From the cell containing the given text, extract its center point as (X, Y) coordinate. 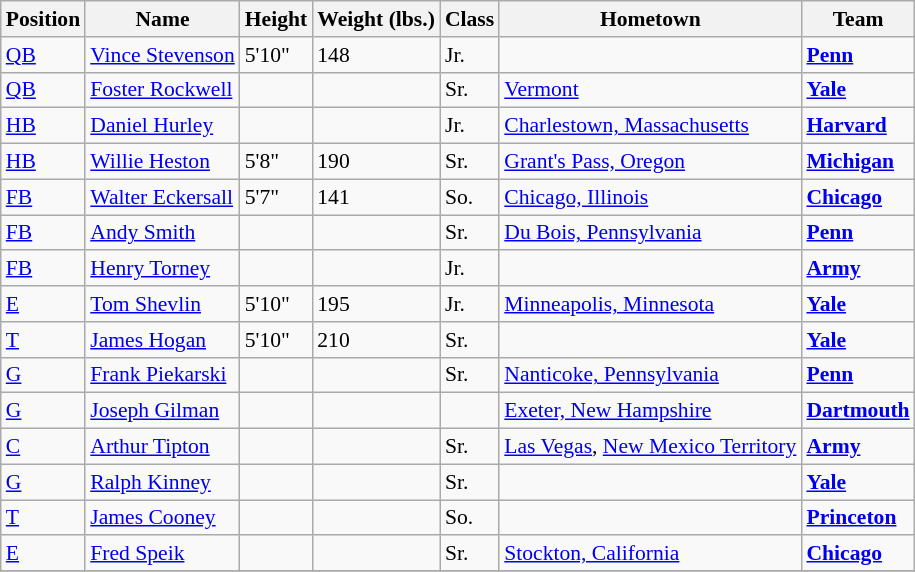
Exeter, New Hampshire (650, 411)
Team (858, 19)
Hometown (650, 19)
Height (276, 19)
Daniel Hurley (162, 126)
Harvard (858, 126)
195 (376, 304)
Andy Smith (162, 233)
Vermont (650, 90)
Position (43, 19)
Weight (lbs.) (376, 19)
Nanticoke, Pennsylvania (650, 375)
190 (376, 162)
210 (376, 340)
Henry Torney (162, 269)
Du Bois, Pennsylvania (650, 233)
James Hogan (162, 340)
Name (162, 19)
5'8" (276, 162)
Michigan (858, 162)
Las Vegas, New Mexico Territory (650, 447)
Fred Speik (162, 554)
Stockton, California (650, 554)
Frank Piekarski (162, 375)
Minneapolis, Minnesota (650, 304)
5'7" (276, 197)
Joseph Gilman (162, 411)
Charlestown, Massachusetts (650, 126)
Walter Eckersall (162, 197)
C (43, 447)
James Cooney (162, 518)
Vince Stevenson (162, 55)
Arthur Tipton (162, 447)
Tom Shevlin (162, 304)
141 (376, 197)
Class (470, 19)
Ralph Kinney (162, 482)
Dartmouth (858, 411)
Chicago, Illinois (650, 197)
Willie Heston (162, 162)
Grant's Pass, Oregon (650, 162)
148 (376, 55)
Princeton (858, 518)
Foster Rockwell (162, 90)
